Return the (x, y) coordinate for the center point of the cell that contains the specified text.  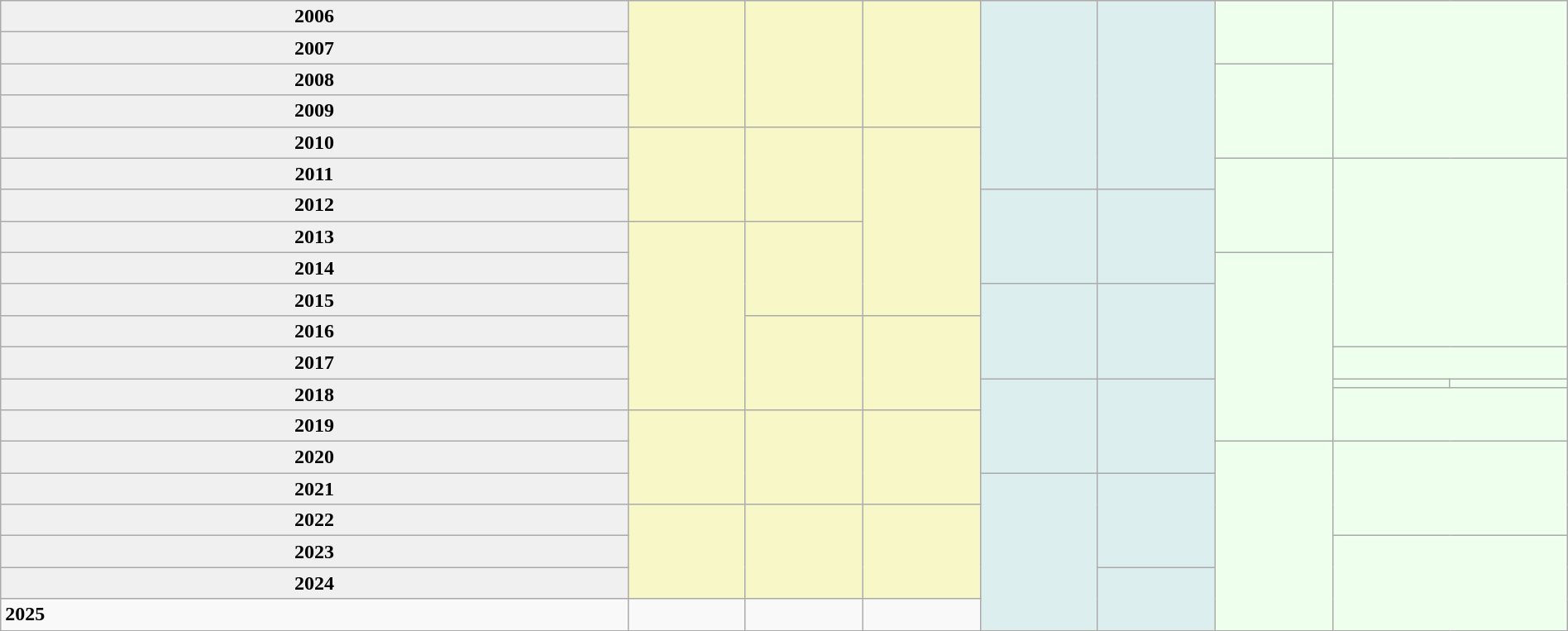
2015 (314, 299)
2018 (314, 394)
2011 (314, 174)
2023 (314, 552)
2019 (314, 426)
2014 (314, 268)
2025 (314, 614)
2012 (314, 205)
2009 (314, 111)
2006 (314, 17)
2008 (314, 79)
2020 (314, 457)
2022 (314, 520)
2017 (314, 362)
2010 (314, 142)
2021 (314, 489)
2016 (314, 331)
2024 (314, 583)
2007 (314, 48)
2013 (314, 237)
